Scan for the cell matching the given text and deliver its [X, Y] coordinate at center. 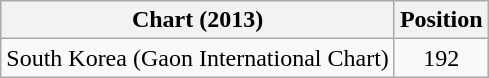
South Korea (Gaon International Chart) [198, 58]
192 [441, 58]
Position [441, 20]
Chart (2013) [198, 20]
